Find where the given text appears and provide that cell's center as [X, Y] coordinate. 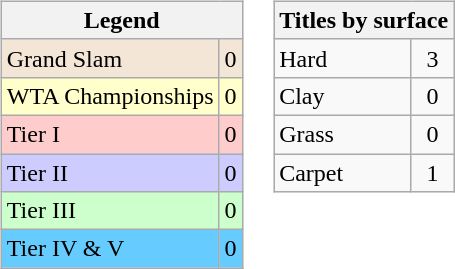
Grass [343, 134]
Clay [343, 96]
1 [432, 173]
Tier I [110, 134]
Tier II [110, 173]
Titles by surface [364, 20]
Grand Slam [110, 58]
Hard [343, 58]
WTA Championships [110, 96]
3 [432, 58]
Tier IV & V [110, 249]
Legend [122, 20]
Tier III [110, 211]
Carpet [343, 173]
